Search for the cell housing the specified text and yield its (x, y) center coordinate. 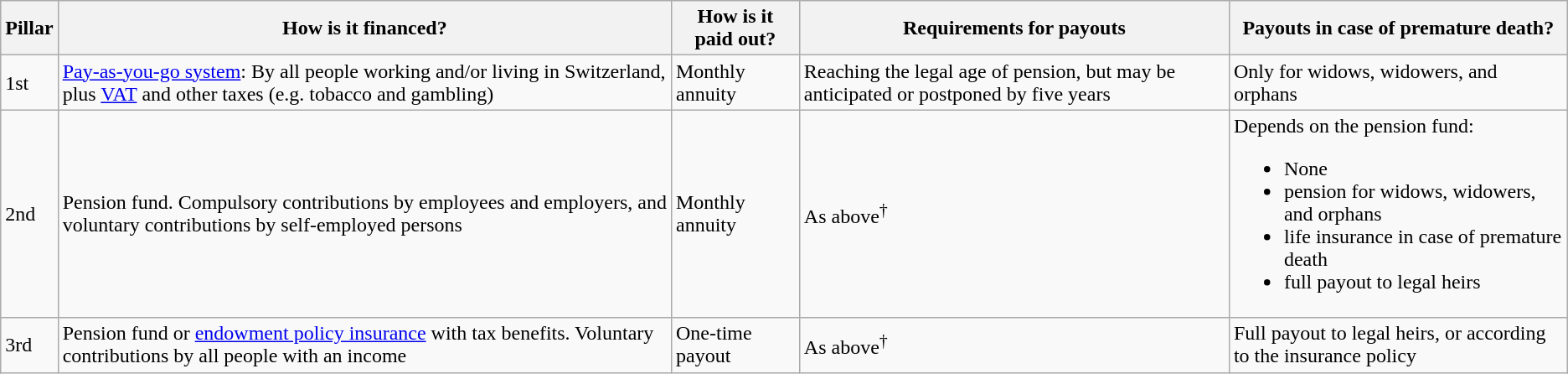
Payouts in case of premature death? (1398, 29)
1st (29, 82)
Pay-as-you-go system: By all people working and/or living in Switzerland, plus VAT and other taxes (e.g. tobacco and gambling) (364, 82)
Depends on the pension fund:Nonepension for widows, widowers, and orphanslife insurance in case of premature deathfull payout to legal heirs (1398, 214)
How is it financed? (364, 29)
2nd (29, 214)
Pension fund or endowment policy insurance with tax benefits. Voluntary contributions by all people with an income (364, 345)
Requirements for payouts (1014, 29)
Only for widows, widowers, and orphans (1398, 82)
One-time payout (735, 345)
Reaching the legal age of pension, but may be anticipated or postponed by five years (1014, 82)
3rd (29, 345)
How is it paid out? (735, 29)
Full payout to legal heirs, or according to the insurance policy (1398, 345)
Pension fund. Compulsory contributions by employees and employers, and voluntary contributions by self-employed persons (364, 214)
Pillar (29, 29)
